Search for the cell housing the specified text and yield its [x, y] center coordinate. 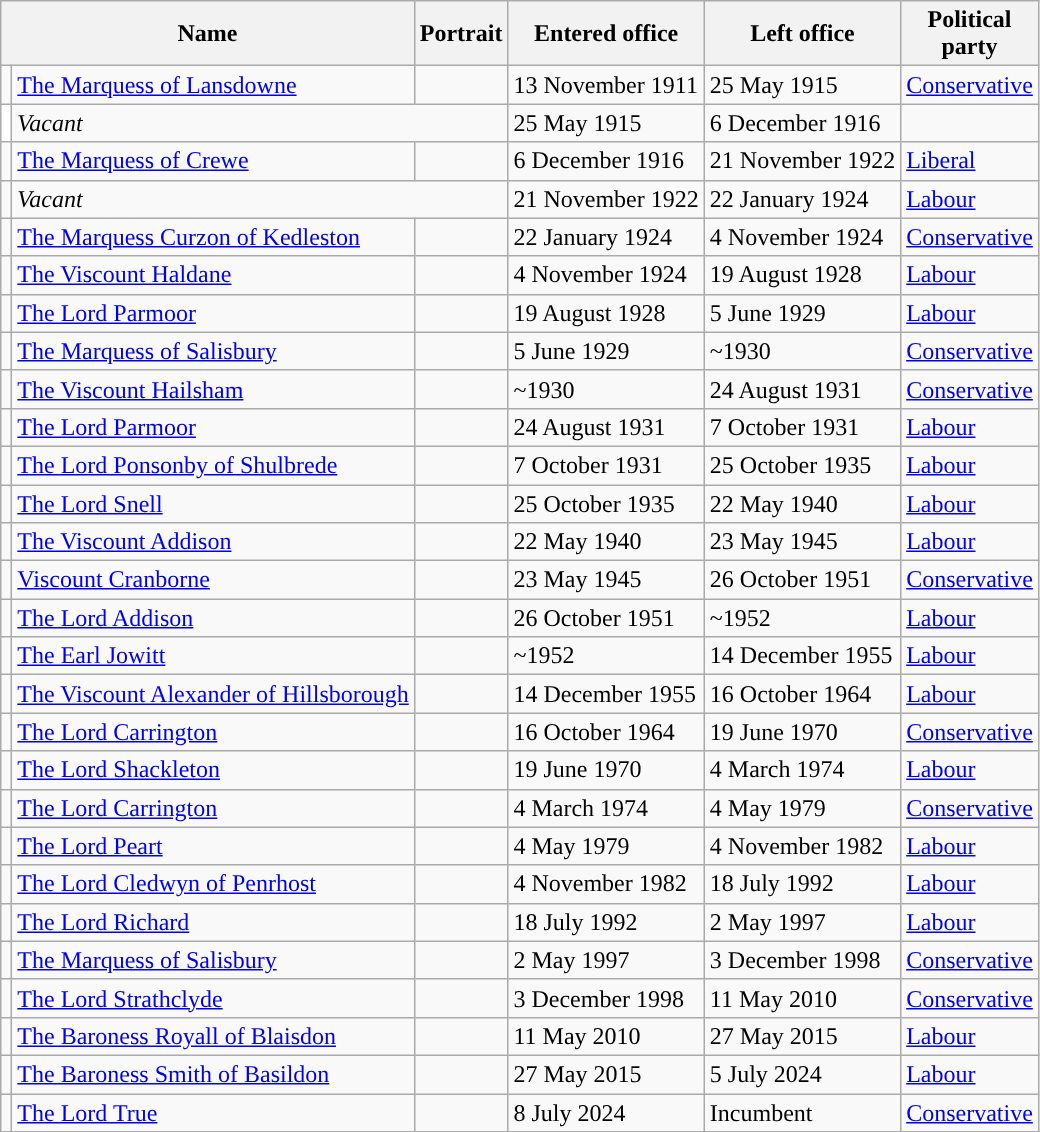
Name [208, 34]
The Baroness Smith of Basildon [213, 1074]
5 July 2024 [802, 1074]
The Marquess Curzon of Kedleston [213, 237]
Incumbent [802, 1113]
The Marquess of Crewe [213, 161]
The Viscount Addison [213, 542]
The Lord Strathclyde [213, 998]
The Marquess of Lansdowne [213, 85]
The Lord Snell [213, 503]
The Lord Ponsonby of Shulbrede [213, 465]
Political party [970, 34]
The Lord Shackleton [213, 770]
The Baroness Royall of Blaisdon [213, 1036]
Viscount Cranborne [213, 580]
Entered office [606, 34]
The Viscount Hailsham [213, 389]
8 July 2024 [606, 1113]
The Lord Peart [213, 846]
The Viscount Haldane [213, 275]
The Lord True [213, 1113]
The Lord Addison [213, 618]
Left office [802, 34]
13 November 1911 [606, 85]
Liberal [970, 161]
The Lord Cledwyn of Penrhost [213, 884]
The Lord Richard [213, 922]
The Earl Jowitt [213, 656]
Portrait [461, 34]
The Viscount Alexander of Hillsborough [213, 694]
